Extract the [x, y] coordinate from the center of the cell holding the provided text.  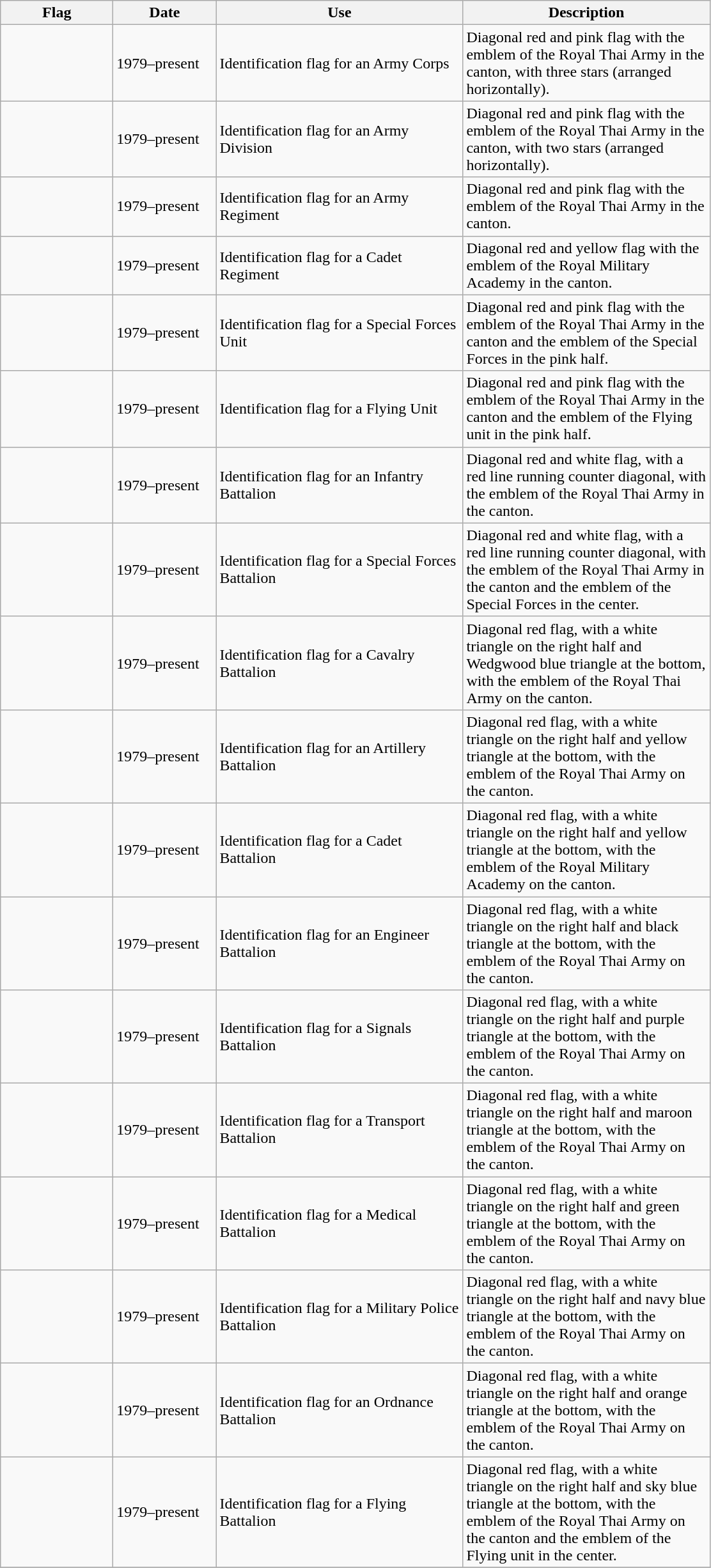
Identification flag for a Special Forces Unit [340, 332]
Diagonal red flag, with a white triangle on the right half and orange triangle at the bottom, with the emblem of the Royal Thai Army on the canton. [586, 1410]
Identification flag for a Military Police Battalion [340, 1317]
Identification flag for an Army Regiment [340, 206]
Identification flag for a Special Forces Battalion [340, 570]
Diagonal red and white flag, with a red line running counter diagonal, with the emblem of the Royal Thai Army in the canton. [586, 485]
Identification flag for a Flying Battalion [340, 1512]
Diagonal red and pink flag with the emblem of the Royal Thai Army in the canton and the emblem of the Flying unit in the pink half. [586, 409]
Identification flag for an Ordnance Battalion [340, 1410]
Description [586, 13]
Diagonal red flag, with a white triangle on the right half and yellow triangle at the bottom, with the emblem of the Royal Thai Army on the canton. [586, 756]
Diagonal red flag, with a white triangle on the right half and purple triangle at the bottom, with the emblem of the Royal Thai Army on the canton. [586, 1037]
Diagonal red flag, with a white triangle on the right half and maroon triangle at the bottom, with the emblem of the Royal Thai Army on the canton. [586, 1130]
Identification flag for an Engineer Battalion [340, 943]
Identification flag for an Army Corps [340, 63]
Diagonal red and pink flag with the emblem of the Royal Thai Army in the canton. [586, 206]
Use [340, 13]
Identification flag for an Artillery Battalion [340, 756]
Identification flag for an Army Division [340, 139]
Identification flag for a Flying Unit [340, 409]
Identification flag for a Cadet Battalion [340, 850]
Diagonal red and pink flag with the emblem of the Royal Thai Army in the canton, with two stars (arranged horizontally). [586, 139]
Diagonal red flag, with a white triangle on the right half and green triangle at the bottom, with the emblem of the Royal Thai Army on the canton. [586, 1223]
Flag [57, 13]
Identification flag for a Medical Battalion [340, 1223]
Identification flag for an Infantry Battalion [340, 485]
Identification flag for a Cavalry Battalion [340, 663]
Diagonal red and yellow flag with the emblem of the Royal Military Academy in the canton. [586, 265]
Diagonal red flag, with a white triangle on the right half and black triangle at the bottom, with the emblem of the Royal Thai Army on the canton. [586, 943]
Date [165, 13]
Identification flag for a Transport Battalion [340, 1130]
Identification flag for a Signals Battalion [340, 1037]
Diagonal red and pink flag with the emblem of the Royal Thai Army in the canton and the emblem of the Special Forces in the pink half. [586, 332]
Diagonal red and pink flag with the emblem of the Royal Thai Army in the canton, with three stars (arranged horizontally). [586, 63]
Identification flag for a Cadet Regiment [340, 265]
